Locate the cell with the specified text and output its (x, y) center coordinate. 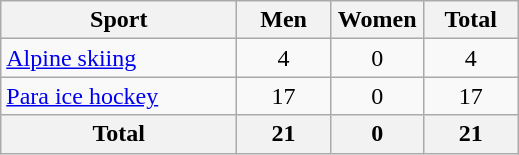
Para ice hockey (119, 96)
Women (377, 20)
Alpine skiing (119, 58)
Men (284, 20)
Sport (119, 20)
